For the text-containing cell, return its midpoint in (X, Y) coordinate format. 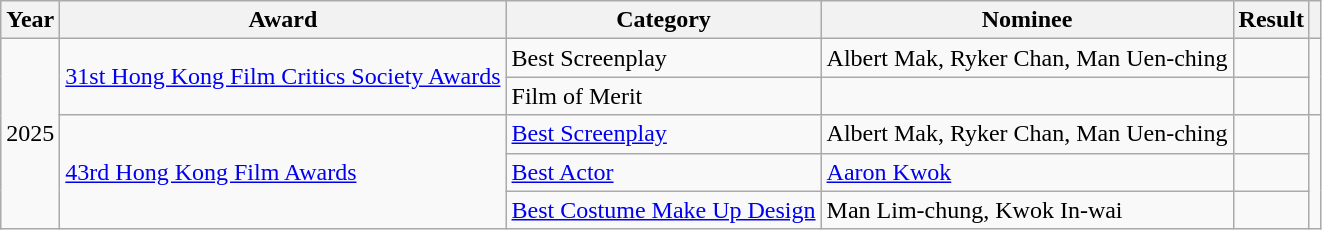
2025 (30, 134)
Award (283, 20)
43rd Hong Kong Film Awards (283, 172)
Best Costume Make Up Design (664, 210)
Aaron Kwok (1027, 172)
Best Actor (664, 172)
Man Lim-chung, Kwok In-wai (1027, 210)
Category (664, 20)
Nominee (1027, 20)
Year (30, 20)
Result (1271, 20)
31st Hong Kong Film Critics Society Awards (283, 77)
Film of Merit (664, 96)
